Return the [X, Y] coordinate for the center point of the cell that contains the specified text.  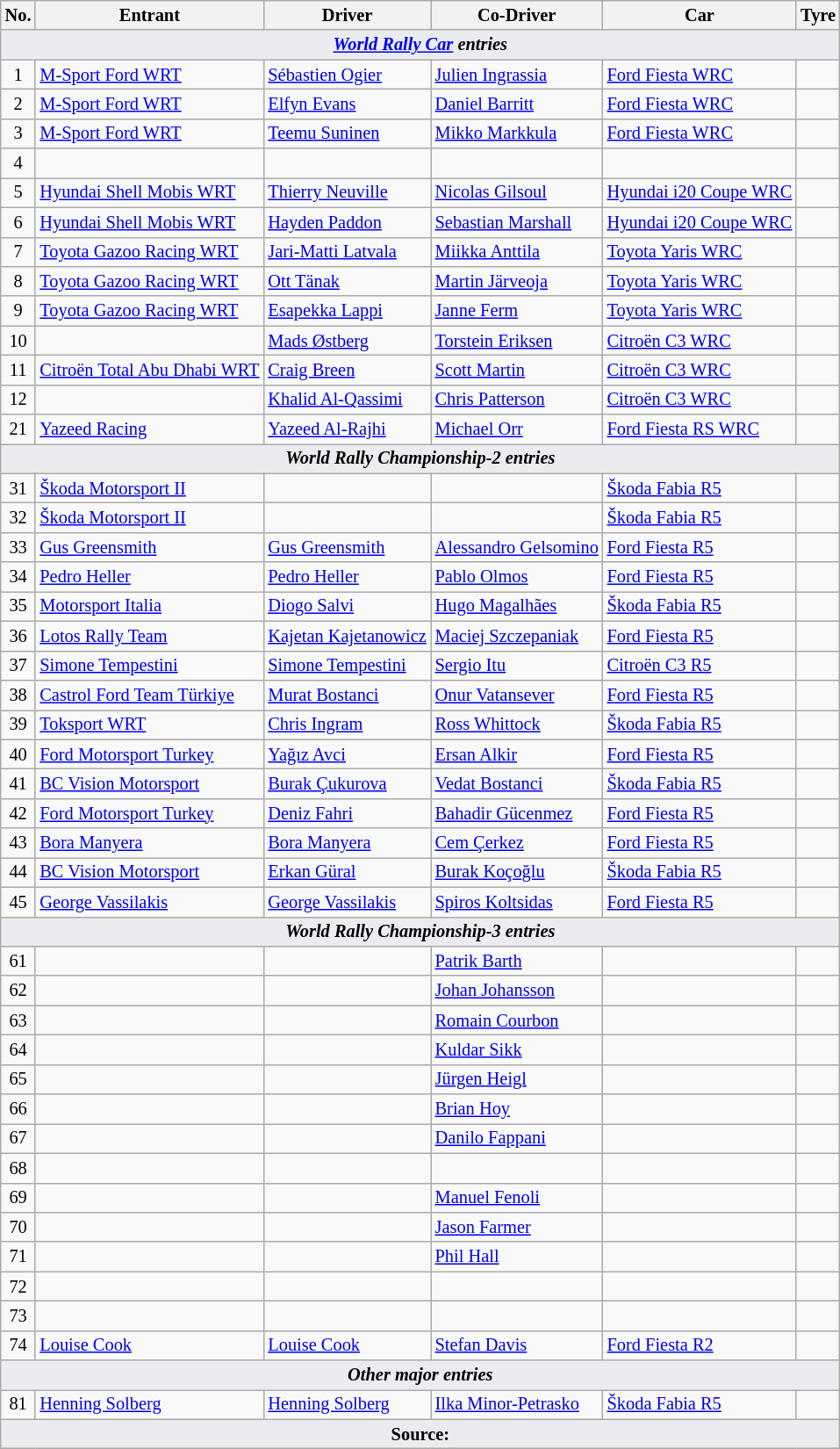
Torstein Eriksen [517, 341]
Romain Courbon [517, 1020]
Scott Martin [517, 370]
35 [18, 606]
5 [18, 192]
Citroën C3 R5 [700, 666]
Vedat Bostanci [517, 783]
43 [18, 843]
8 [18, 281]
11 [18, 370]
Johan Johansson [517, 991]
12 [18, 400]
Sébastien Ogier [347, 75]
1 [18, 75]
Murat Bostanci [347, 695]
Hayden Paddon [347, 222]
Stefan Davis [517, 1345]
3 [18, 133]
Burak Çukurova [347, 783]
Sergio Itu [517, 666]
Elfyn Evans [347, 104]
Tyre [818, 15]
38 [18, 695]
37 [18, 666]
Spiros Koltsidas [517, 902]
67 [18, 1138]
71 [18, 1257]
Ford Fiesta RS WRC [700, 429]
Erkan Güral [347, 872]
Thierry Neuville [347, 192]
Jürgen Heigl [517, 1079]
Daniel Barritt [517, 104]
Chris Ingram [347, 724]
World Rally Championship-2 entries [420, 458]
Phil Hall [517, 1257]
41 [18, 783]
34 [18, 577]
Hugo Magalhães [517, 606]
Motorsport Italia [149, 606]
61 [18, 961]
Other major entries [420, 1375]
Entrant [149, 15]
81 [18, 1404]
Miikka Anttila [517, 252]
Esapekka Lappi [347, 311]
Jason Farmer [517, 1227]
Lotos Rally Team [149, 636]
Patrik Barth [517, 961]
73 [18, 1316]
Diogo Salvi [347, 606]
65 [18, 1079]
63 [18, 1020]
2 [18, 104]
Ford Fiesta R2 [700, 1345]
Julien Ingrassia [517, 75]
Chris Patterson [517, 400]
Ersan Alkir [517, 754]
Yazeed Al-Rajhi [347, 429]
Brian Hoy [517, 1109]
74 [18, 1345]
Danilo Fappani [517, 1138]
World Rally Championship-3 entries [420, 932]
Co-Driver [517, 15]
Kajetan Kajetanowicz [347, 636]
72 [18, 1287]
Ross Whittock [517, 724]
Toksport WRT [149, 724]
33 [18, 547]
Source: [420, 1434]
Kuldar Sikk [517, 1049]
Pablo Olmos [517, 577]
Manuel Fenoli [517, 1198]
4 [18, 163]
66 [18, 1109]
Ilka Minor-Petrasko [517, 1404]
32 [18, 517]
40 [18, 754]
9 [18, 311]
Driver [347, 15]
64 [18, 1049]
Ott Tänak [347, 281]
6 [18, 222]
Craig Breen [347, 370]
No. [18, 15]
Alessandro Gelsomino [517, 547]
Citroën Total Abu Dhabi WRT [149, 370]
Sebastian Marshall [517, 222]
World Rally Car entries [420, 45]
31 [18, 488]
Maciej Szczepaniak [517, 636]
Mads Østberg [347, 341]
Yağız Avci [347, 754]
Cem Çerkez [517, 843]
Onur Vatansever [517, 695]
Yazeed Racing [149, 429]
68 [18, 1168]
45 [18, 902]
42 [18, 813]
Mikko Markkula [517, 133]
69 [18, 1198]
Deniz Fahri [347, 813]
Car [700, 15]
Michael Orr [517, 429]
Jari-Matti Latvala [347, 252]
Castrol Ford Team Türkiye [149, 695]
10 [18, 341]
36 [18, 636]
21 [18, 429]
Nicolas Gilsoul [517, 192]
39 [18, 724]
Janne Ferm [517, 311]
70 [18, 1227]
Burak Koçoğlu [517, 872]
44 [18, 872]
Khalid Al-Qassimi [347, 400]
Teemu Suninen [347, 133]
Martin Järveoja [517, 281]
7 [18, 252]
Bahadir Gücenmez [517, 813]
62 [18, 991]
